Scan for the cell matching the given text and deliver its [X, Y] coordinate at center. 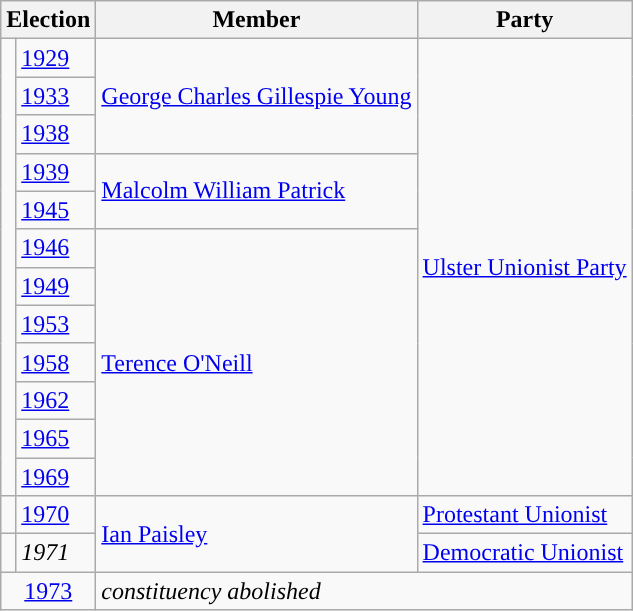
1939 [56, 172]
1973 [48, 591]
1969 [56, 477]
Member [256, 20]
1945 [56, 210]
1965 [56, 438]
1929 [56, 58]
1958 [56, 362]
1962 [56, 400]
1938 [56, 134]
1971 [56, 553]
1970 [56, 515]
1953 [56, 324]
Democratic Unionist [524, 553]
Malcolm William Patrick [256, 191]
constituency abolished [364, 591]
Terence O'Neill [256, 362]
Party [524, 20]
1933 [56, 96]
Ulster Unionist Party [524, 268]
George Charles Gillespie Young [256, 96]
1949 [56, 286]
1946 [56, 248]
Election [48, 20]
Protestant Unionist [524, 515]
Ian Paisley [256, 534]
